For the text-containing cell, return its midpoint in [x, y] coordinate format. 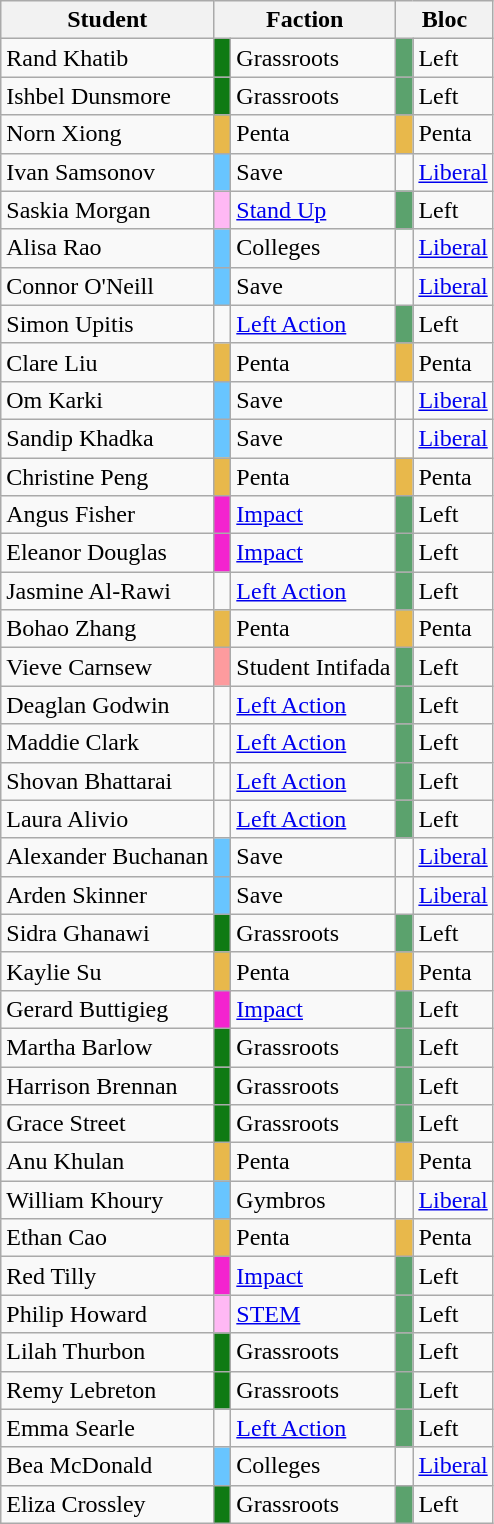
Harrison Brennan [108, 1085]
Maddie Clark [108, 743]
Eliza Crossley [108, 1504]
Student Intifada [314, 667]
Vieve Carnsew [108, 667]
Alexander Buchanan [108, 857]
Bohao Zhang [108, 629]
Grace Street [108, 1124]
Gymbros [314, 1200]
Laura Alivio [108, 819]
Faction [305, 20]
Philip Howard [108, 1314]
Om Karki [108, 400]
Kaylie Su [108, 971]
Angus Fisher [108, 515]
Jasmine Al-Rawi [108, 591]
Bloc [444, 20]
Eleanor Douglas [108, 553]
Gerard Buttigieg [108, 1009]
William Khoury [108, 1200]
Arden Skinner [108, 895]
Student [108, 20]
Norn Xiong [108, 134]
Ethan Cao [108, 1238]
Ishbel Dunsmore [108, 96]
Deaglan Godwin [108, 705]
STEM [314, 1314]
Christine Peng [108, 477]
Simon Upitis [108, 324]
Anu Khulan [108, 1162]
Red Tilly [108, 1276]
Rand Khatib [108, 58]
Connor O'Neill [108, 286]
Ivan Samsonov [108, 172]
Clare Liu [108, 362]
Sidra Ghanawi [108, 933]
Bea McDonald [108, 1466]
Shovan Bhattarai [108, 781]
Stand Up [314, 210]
Alisa Rao [108, 248]
Saskia Morgan [108, 210]
Remy Lebreton [108, 1390]
Martha Barlow [108, 1047]
Sandip Khadka [108, 438]
Lilah Thurbon [108, 1352]
Emma Searle [108, 1428]
